Output the (X, Y) coordinate of the center of the cell containing the given text.  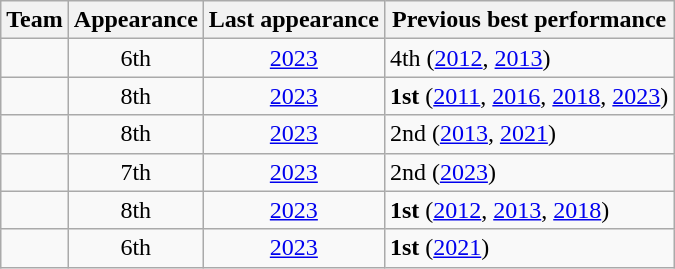
Appearance (136, 20)
1st (2021) (529, 248)
Team (35, 20)
Last appearance (294, 20)
2nd (2013, 2021) (529, 134)
Previous best performance (529, 20)
1st (2011, 2016, 2018, 2023) (529, 96)
2nd (2023) (529, 172)
4th (2012, 2013) (529, 58)
7th (136, 172)
1st (2012, 2013, 2018) (529, 210)
